Determine the [x, y] coordinate at the center of the cell enclosing the given text.  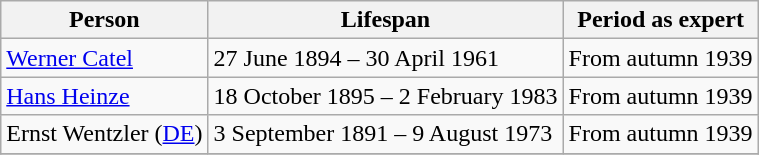
Hans Heinze [104, 96]
Person [104, 20]
Werner Catel [104, 58]
Ernst Wentzler (DE) [104, 134]
Lifespan [386, 20]
Period as expert [660, 20]
3 September 1891 – 9 August 1973 [386, 134]
27 June 1894 – 30 April 1961 [386, 58]
18 October 1895 – 2 February 1983 [386, 96]
